Search for the cell housing the specified text and yield its [x, y] center coordinate. 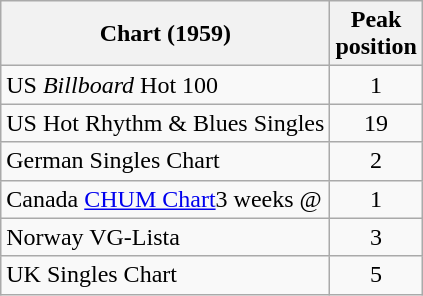
5 [376, 275]
UK Singles Chart [166, 275]
US Hot Rhythm & Blues Singles [166, 123]
US Billboard Hot 100 [166, 85]
German Singles Chart [166, 161]
Norway VG-Lista [166, 237]
3 [376, 237]
Peakposition [376, 34]
19 [376, 123]
Chart (1959) [166, 34]
Canada CHUM Chart3 weeks @ [166, 199]
2 [376, 161]
